Extract the [X, Y] coordinate from the center of the cell holding the provided text.  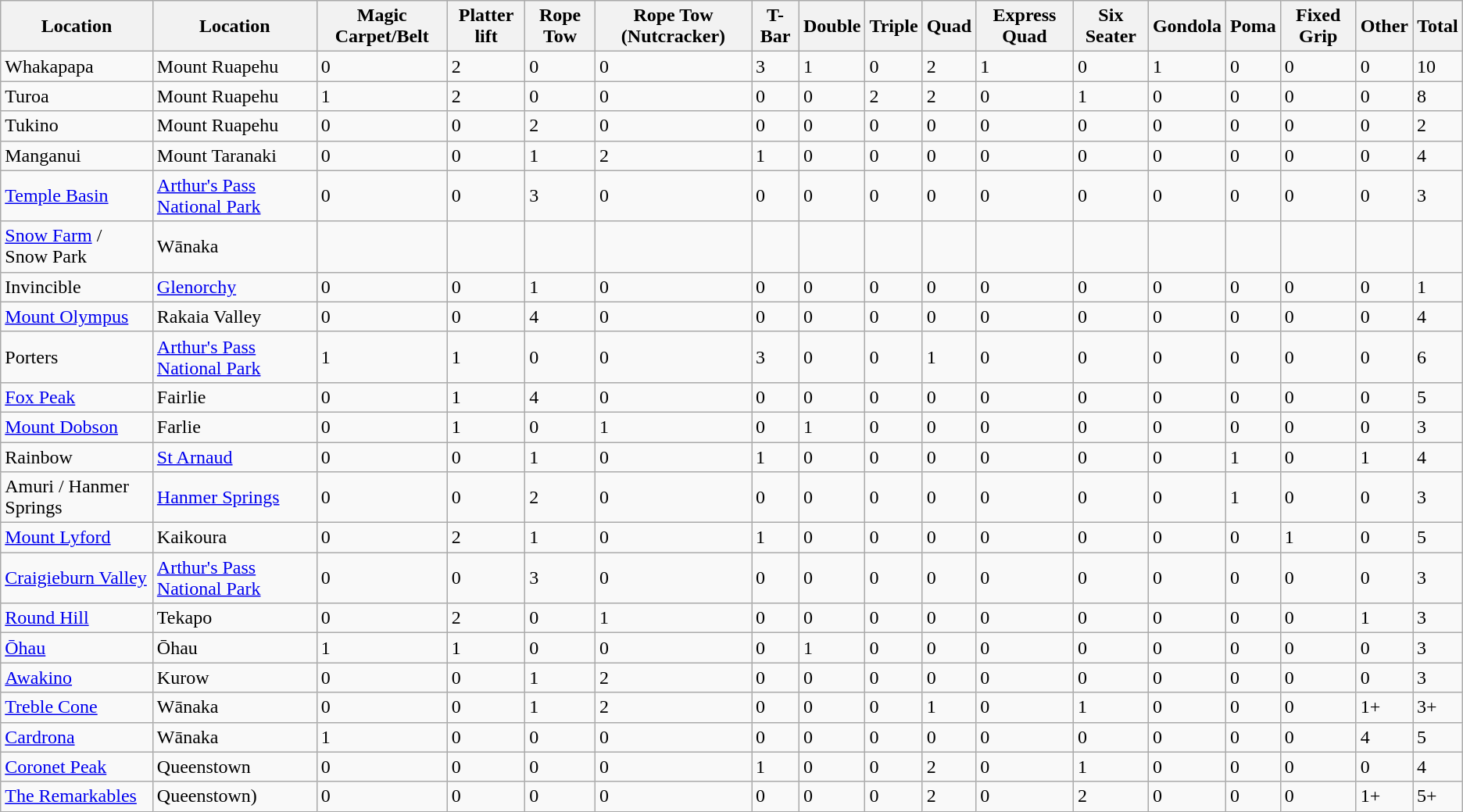
Fixed Grip [1318, 27]
Rainbow [77, 457]
Double [832, 27]
Temple Basin [77, 195]
10 [1438, 66]
Queenstown) [234, 796]
Other [1384, 27]
5+ [1438, 796]
Kurow [234, 678]
Mount Lyford [77, 538]
Amuri / Hanmer Springs [77, 497]
Tekapo [234, 618]
Treble Cone [77, 707]
Round Hill [77, 618]
Total [1438, 27]
Mount Taranaki [234, 156]
Express Quad [1025, 27]
Rakaia Valley [234, 317]
Poma [1253, 27]
Manganui [77, 156]
Rope Tow (Nutcracker) [673, 27]
Fox Peak [77, 397]
Fairlie [234, 397]
Triple [894, 27]
Whakapapa [77, 66]
8 [1438, 96]
Snow Farm / Snow Park [77, 247]
Six Seater [1111, 27]
6 [1438, 356]
The Remarkables [77, 796]
Glenorchy [234, 287]
Farlie [234, 427]
Magic Carpet/Belt [381, 27]
T-Bar [775, 27]
Mount Olympus [77, 317]
Coronet Peak [77, 767]
Mount Dobson [77, 427]
Rope Tow [560, 27]
Invincible [77, 287]
Kaikoura [234, 538]
Awakino [77, 678]
Porters [77, 356]
Craigieburn Valley [77, 578]
Cardrona [77, 737]
Queenstown [234, 767]
Platter lift [486, 27]
St Arnaud [234, 457]
Tukino [77, 126]
3+ [1438, 707]
Gondola [1186, 27]
Hanmer Springs [234, 497]
Turoa [77, 96]
Quad [949, 27]
